For the text-containing cell, return its midpoint in [X, Y] coordinate format. 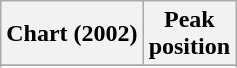
Peakposition [189, 34]
Chart (2002) [72, 34]
